Output the (X, Y) coordinate of the center of the cell containing the given text.  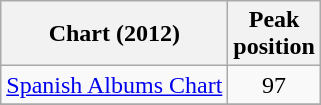
Chart (2012) (114, 34)
Spanish Albums Chart (114, 85)
97 (274, 85)
Peakposition (274, 34)
